Find where the given text appears and provide that cell's center as (X, Y) coordinate. 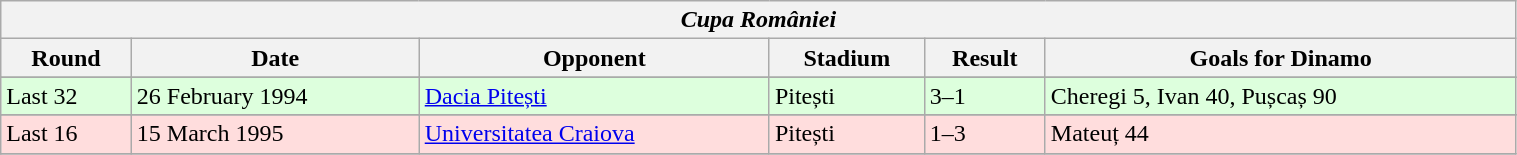
15 March 1995 (275, 134)
1–3 (984, 134)
Cupa României (758, 20)
Universitatea Craiova (594, 134)
Opponent (594, 58)
26 February 1994 (275, 96)
Last 32 (66, 96)
Mateuț 44 (1280, 134)
Goals for Dinamo (1280, 58)
Result (984, 58)
Stadium (846, 58)
Cheregi 5, Ivan 40, Pușcaș 90 (1280, 96)
Dacia Pitești (594, 96)
3–1 (984, 96)
Last 16 (66, 134)
Date (275, 58)
Round (66, 58)
